Scan for the cell matching the given text and deliver its (x, y) coordinate at center. 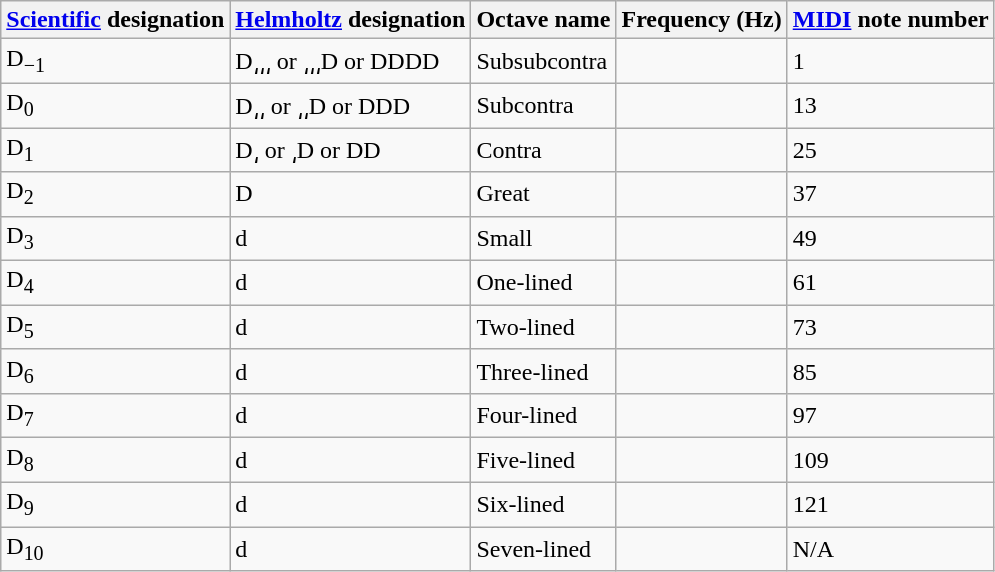
13 (890, 105)
Small (544, 238)
D9 (116, 504)
D3 (116, 238)
N/A (890, 549)
25 (890, 150)
D−1 (116, 61)
85 (890, 371)
Three-lined (544, 371)
Six-lined (544, 504)
Octave name (544, 20)
D8 (116, 460)
One-lined (544, 283)
Frequency (Hz) (702, 20)
D7 (116, 416)
Subcontra (544, 105)
1 (890, 61)
61 (890, 283)
D (350, 194)
Great (544, 194)
D1 (116, 150)
73 (890, 327)
Five-lined (544, 460)
D0 (116, 105)
Two-lined (544, 327)
D4 (116, 283)
D͵͵͵ or ͵͵͵D or DDDD (350, 61)
D͵͵ or ͵͵D or DDD (350, 105)
97 (890, 416)
Contra (544, 150)
D͵ or ͵D or DD (350, 150)
Subsubcontra (544, 61)
109 (890, 460)
37 (890, 194)
49 (890, 238)
D6 (116, 371)
Seven-lined (544, 549)
D10 (116, 549)
D5 (116, 327)
MIDI note number (890, 20)
Helmholtz designation (350, 20)
121 (890, 504)
D2 (116, 194)
Four-lined (544, 416)
Scientific designation (116, 20)
